Search for the cell housing the specified text and yield its [X, Y] center coordinate. 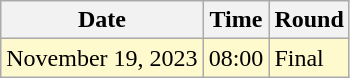
Round [309, 20]
Final [309, 58]
Date [102, 20]
November 19, 2023 [102, 58]
08:00 [236, 58]
Time [236, 20]
